Return [x, y] of the center of cell containing provided text 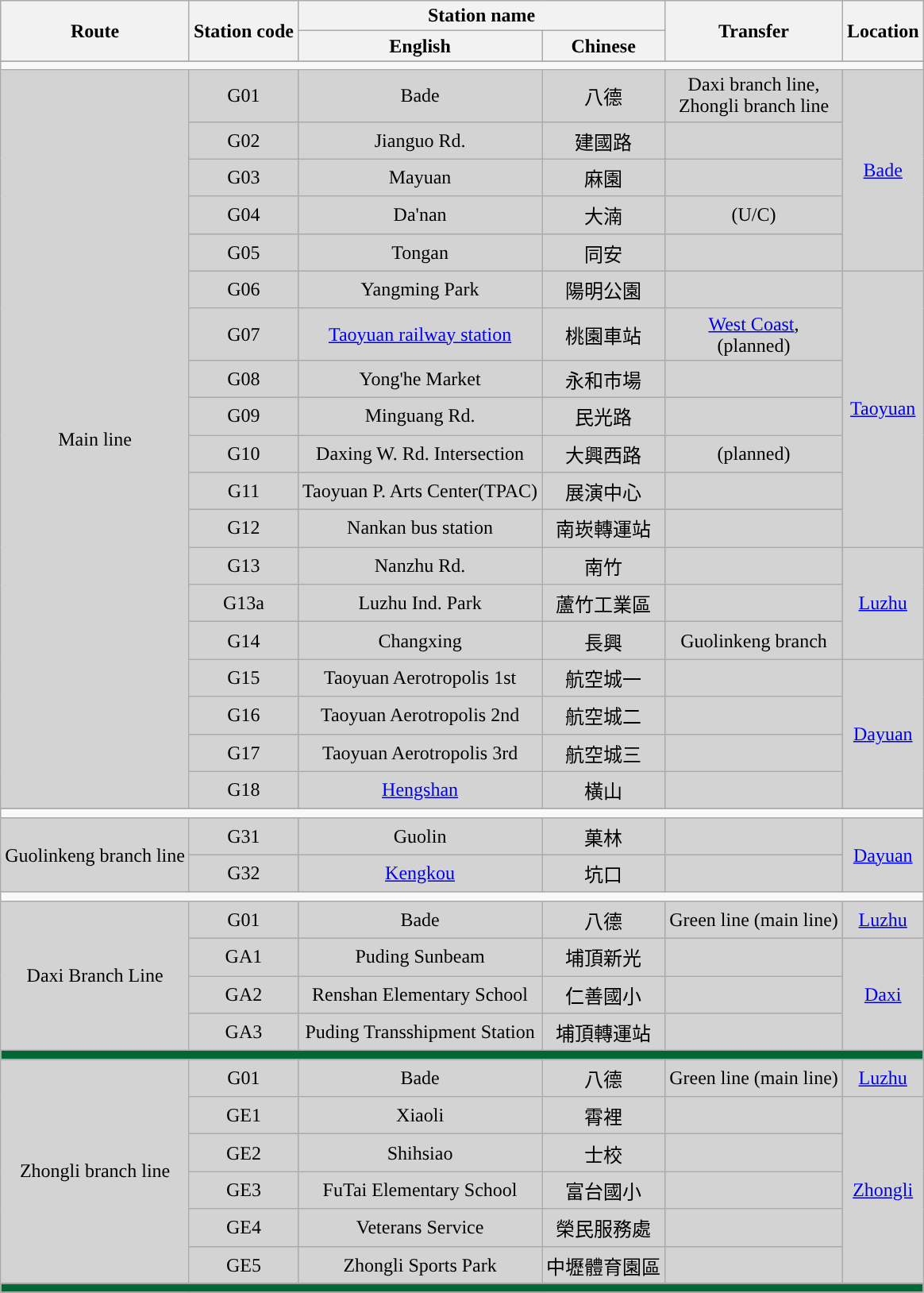
G14 [243, 640]
G03 [243, 178]
G32 [243, 874]
航空城一 [603, 678]
Daxing W. Rd. Intersection [419, 454]
Xiaoli [419, 1115]
陽明公園 [603, 289]
Daxi Branch Line [95, 975]
G16 [243, 715]
仁善國小 [603, 994]
GE1 [243, 1115]
展演中心 [603, 491]
霄裡 [603, 1115]
G11 [243, 491]
埔頂轉運站 [603, 1032]
GE5 [243, 1264]
Route [95, 31]
West Coast, (planned) [754, 334]
Da'nan [419, 214]
Taoyuan Aerotropolis 1st [419, 678]
GA1 [243, 956]
Zhongli [883, 1190]
士校 [603, 1153]
GA3 [243, 1032]
Transfer [754, 31]
長興 [603, 640]
Shihsiao [419, 1153]
G02 [243, 140]
G31 [243, 836]
Zhongli branch line [95, 1171]
航空城三 [603, 753]
G18 [243, 789]
Jianguo Rd. [419, 140]
桃園車站 [603, 334]
Guolinkeng branch [754, 640]
Veterans Service [419, 1228]
大湳 [603, 214]
Guolin [419, 836]
GE4 [243, 1228]
G07 [243, 334]
Changxing [419, 640]
Luzhu Ind. Park [419, 604]
GA2 [243, 994]
民光路 [603, 416]
G08 [243, 378]
埔頂新光 [603, 956]
G13a [243, 604]
G13 [243, 565]
Tongan [419, 253]
航空城二 [603, 715]
Taoyuan Aerotropolis 3rd [419, 753]
Daxi [883, 994]
G12 [243, 529]
(U/C) [754, 214]
麻園 [603, 178]
Station name [481, 16]
Chinese [603, 46]
GE3 [243, 1190]
Mayuan [419, 178]
Nankan bus station [419, 529]
Daxi branch line,Zhongli branch line [754, 95]
English [419, 46]
南竹 [603, 565]
G04 [243, 214]
Taoyuan [883, 408]
橫山 [603, 789]
建國路 [603, 140]
Zhongli Sports Park [419, 1264]
Renshan Elementary School [419, 994]
G06 [243, 289]
Nanzhu Rd. [419, 565]
菓林 [603, 836]
Taoyuan P. Arts Center(TPAC) [419, 491]
Main line [95, 439]
(planned) [754, 454]
富台國小 [603, 1190]
大興西路 [603, 454]
Puding Transshipment Station [419, 1032]
Hengshan [419, 789]
南崁轉運站 [603, 529]
Yong'he Market [419, 378]
G17 [243, 753]
GE2 [243, 1153]
Location [883, 31]
FuTai Elementary School [419, 1190]
Station code [243, 31]
G15 [243, 678]
G05 [243, 253]
永和市場 [603, 378]
榮民服務處 [603, 1228]
坑口 [603, 874]
同安 [603, 253]
Minguang Rd. [419, 416]
Taoyuan Aerotropolis 2nd [419, 715]
Guolinkeng branch line [95, 855]
G09 [243, 416]
蘆竹工業區 [603, 604]
Puding Sunbeam [419, 956]
Taoyuan railway station [419, 334]
Kengkou [419, 874]
Yangming Park [419, 289]
G10 [243, 454]
中壢體育園區 [603, 1264]
